For the text-containing cell, return its midpoint in [X, Y] coordinate format. 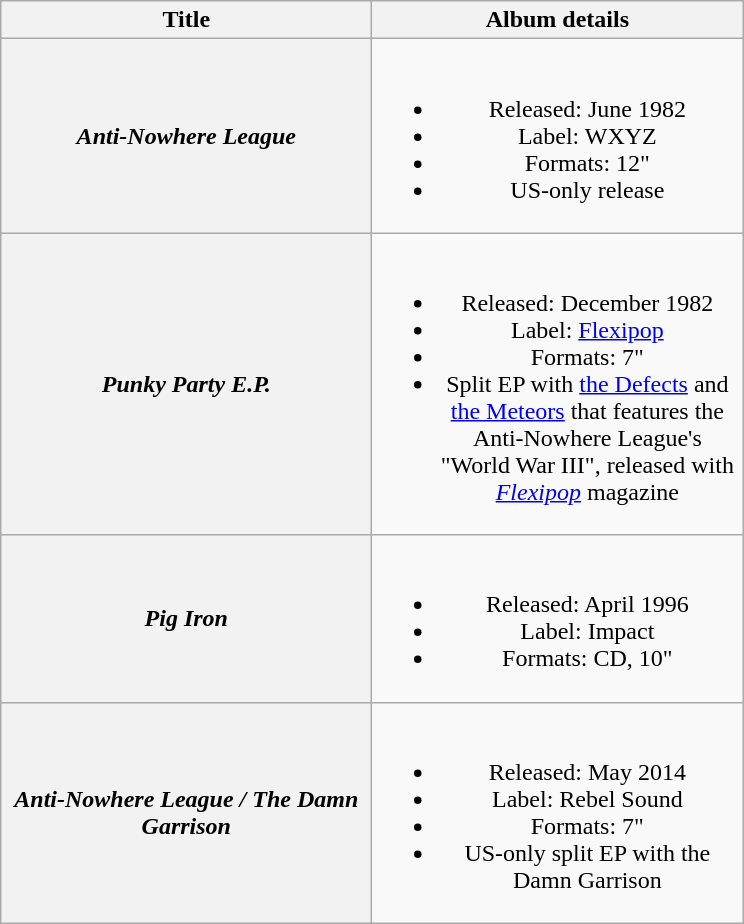
Released: June 1982Label: WXYZFormats: 12"US-only release [558, 136]
Anti-Nowhere League / The Damn Garrison [186, 812]
Released: April 1996Label: ImpactFormats: CD, 10" [558, 618]
Album details [558, 20]
Punky Party E.P. [186, 384]
Released: May 2014Label: Rebel SoundFormats: 7"US-only split EP with the Damn Garrison [558, 812]
Anti-Nowhere League [186, 136]
Title [186, 20]
Pig Iron [186, 618]
